For the text-containing cell, return its midpoint in [x, y] coordinate format. 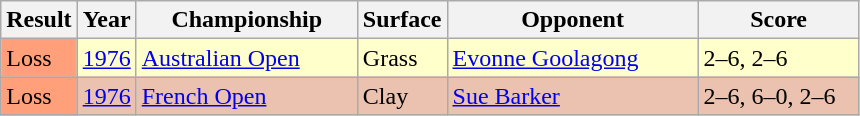
Year [106, 20]
Evonne Goolagong [572, 58]
Clay [402, 96]
Result [39, 20]
Sue Barker [572, 96]
Opponent [572, 20]
French Open [246, 96]
Score [778, 20]
Championship [246, 20]
2–6, 2–6 [778, 58]
Australian Open [246, 58]
Grass [402, 58]
2–6, 6–0, 2–6 [778, 96]
Surface [402, 20]
